Identify which cell holds the provided text, then report its [x, y] central coordinate. 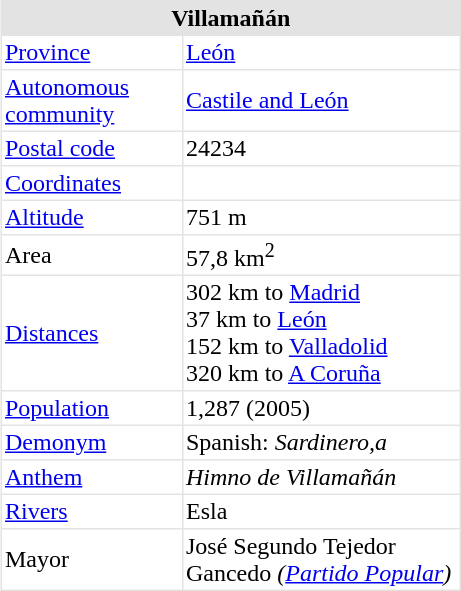
Castile and León [322, 100]
302 km to Madrid 37 km to León 152 km to Valladolid 320 km to A Coruña [322, 333]
Mayor [92, 560]
Demonym [92, 442]
Rivers [92, 512]
Population [92, 408]
Coordinates [92, 182]
Postal code [92, 148]
Spanish: Sardinero,a [322, 442]
Himno de Villamañán [322, 478]
57,8 km2 [322, 256]
24234 [322, 148]
Villamañán [231, 18]
751 m [322, 218]
Area [92, 256]
Altitude [92, 218]
Distances [92, 333]
Anthem [92, 478]
Autonomous community [92, 100]
León [322, 52]
José Segundo Tejedor Gancedo (Partido Popular) [322, 560]
Esla [322, 512]
Province [92, 52]
1,287 (2005) [322, 408]
